Detect which cell encompasses the target text, then output its (x, y) center coordinate. 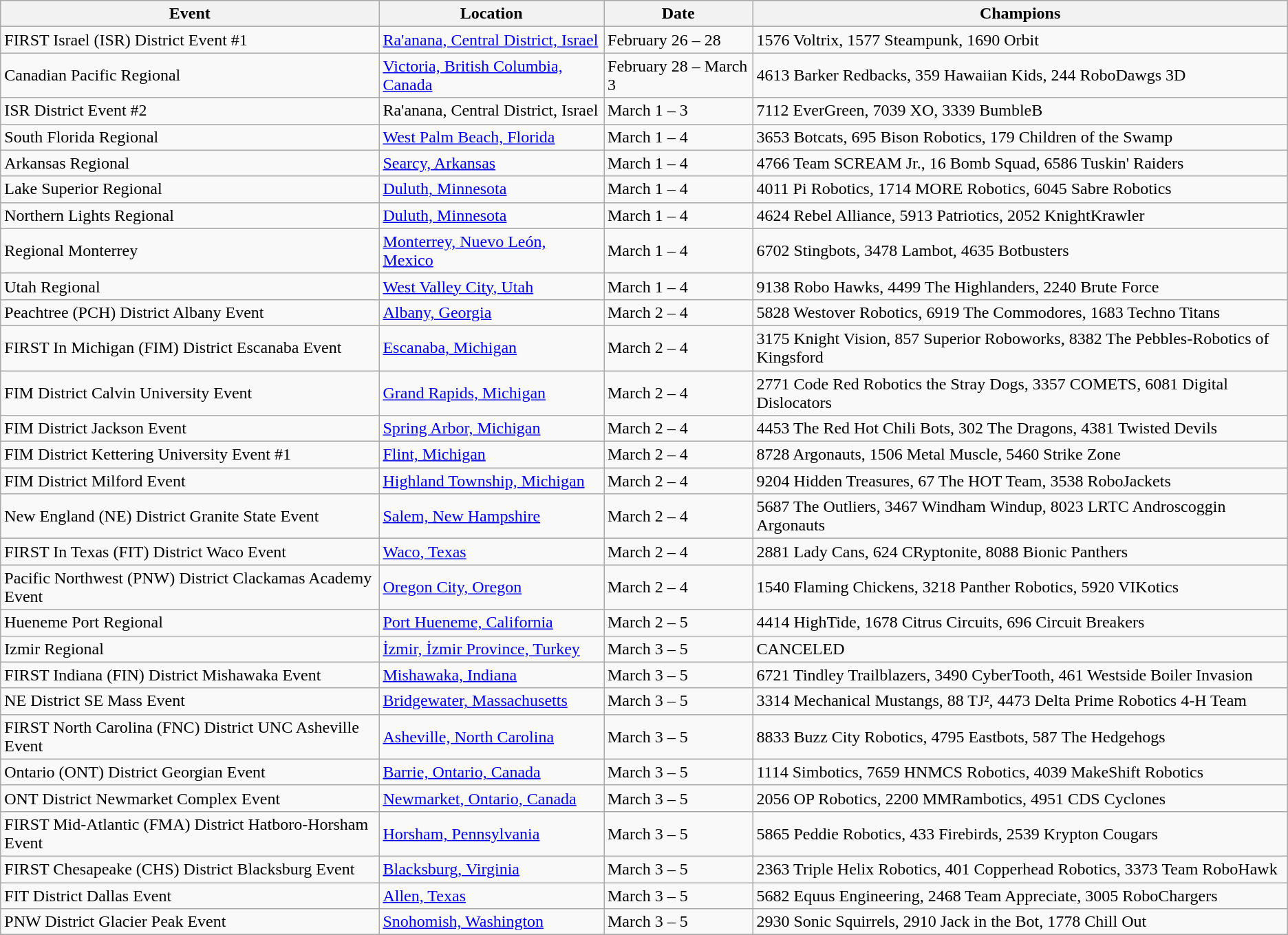
4624 Rebel Alliance, 5913 Patriotics, 2052 KnightKrawler (1020, 215)
West Palm Beach, Florida (491, 137)
FIRST North Carolina (FNC) District UNC Asheville Event (190, 736)
ONT District Newmarket Complex Event (190, 798)
1540 Flaming Chickens, 3218 Panther Robotics, 5920 VIKotics (1020, 588)
ISR District Event #2 (190, 111)
FIRST In Michigan (FIM) District Escanaba Event (190, 348)
Izmir Regional (190, 649)
4613 Barker Redbacks, 359 Hawaiian Kids, 244 RoboDawgs 3D (1020, 76)
3175 Knight Vision, 857 Superior Roboworks, 8382 The Pebbles-Robotics of Kingsford (1020, 348)
2771 Code Red Robotics the Stray Dogs, 3357 COMETS, 6081 Digital Dislocators (1020, 392)
FIRST Israel (ISR) District Event #1 (190, 40)
5828 Westover Robotics, 6919 The Commodores, 1683 Techno Titans (1020, 312)
Date (678, 14)
4011 Pi Robotics, 1714 MORE Robotics, 6045 Sabre Robotics (1020, 189)
Spring Arbor, Michigan (491, 429)
Arkansas Regional (190, 163)
8728 Argonauts, 1506 Metal Muscle, 5460 Strike Zone (1020, 455)
5687 The Outliers, 3467 Windham Windup, 8023 LRTC Androscoggin Argonauts (1020, 516)
2881 Lady Cans, 624 CRyptonite, 8088 Bionic Panthers (1020, 552)
Snohomish, Washington (491, 922)
Albany, Georgia (491, 312)
Oregon City, Oregon (491, 588)
FIM District Milford Event (190, 481)
6702 Stingbots, 3478 Lambot, 4635 Botbusters (1020, 250)
Blacksburg, Virginia (491, 869)
8833 Buzz City Robotics, 4795 Eastbots, 587 The Hedgehogs (1020, 736)
March 1 – 3 (678, 111)
1114 Simbotics, 7659 HNMCS Robotics, 4039 MakeShift Robotics (1020, 772)
Ontario (ONT) District Georgian Event (190, 772)
9204 Hidden Treasures, 67 The HOT Team, 3538 RoboJackets (1020, 481)
Asheville, North Carolina (491, 736)
İzmir, İzmir Province, Turkey (491, 649)
Waco, Texas (491, 552)
Escanaba, Michigan (491, 348)
Victoria, British Columbia, Canada (491, 76)
3314 Mechanical Mustangs, 88 TJ², 4473 Delta Prime Robotics 4-H Team (1020, 701)
FIM District Calvin University Event (190, 392)
2363 Triple Helix Robotics, 401 Copperhead Robotics, 3373 Team RoboHawk (1020, 869)
6721 Tindley Trailblazers, 3490 CyberTooth, 461 Westside Boiler Invasion (1020, 675)
February 26 – 28 (678, 40)
7112 EverGreen, 7039 XO, 3339 BumbleB (1020, 111)
Utah Regional (190, 286)
4414 HighTide, 1678 Citrus Circuits, 696 Circuit Breakers (1020, 623)
Searcy, Arkansas (491, 163)
West Valley City, Utah (491, 286)
Grand Rapids, Michigan (491, 392)
Flint, Michigan (491, 455)
Salem, New Hampshire (491, 516)
New England (NE) District Granite State Event (190, 516)
CANCELED (1020, 649)
Barrie, Ontario, Canada (491, 772)
Champions (1020, 14)
Lake Superior Regional (190, 189)
4766 Team SCREAM Jr., 16 Bomb Squad, 6586 Tuskin' Raiders (1020, 163)
FIRST In Texas (FIT) District Waco Event (190, 552)
Regional Monterrey (190, 250)
NE District SE Mass Event (190, 701)
PNW District Glacier Peak Event (190, 922)
Newmarket, Ontario, Canada (491, 798)
Highland Township, Michigan (491, 481)
9138 Robo Hawks, 4499 The Highlanders, 2240 Brute Force (1020, 286)
FIRST Indiana (FIN) District Mishawaka Event (190, 675)
FIRST Chesapeake (CHS) District Blacksburg Event (190, 869)
Canadian Pacific Regional (190, 76)
FIM District Kettering University Event #1 (190, 455)
FIM District Jackson Event (190, 429)
2930 Sonic Squirrels, 2910 Jack in the Bot, 1778 Chill Out (1020, 922)
3653 Botcats, 695 Bison Robotics, 179 Children of the Swamp (1020, 137)
5865 Peddie Robotics, 433 Firebirds, 2539 Krypton Cougars (1020, 834)
4453 The Red Hot Chili Bots, 302 The Dragons, 4381 Twisted Devils (1020, 429)
Pacific Northwest (PNW) District Clackamas Academy Event (190, 588)
South Florida Regional (190, 137)
Northern Lights Regional (190, 215)
Allen, Texas (491, 895)
Port Hueneme, California (491, 623)
FIT District Dallas Event (190, 895)
Location (491, 14)
Hueneme Port Regional (190, 623)
February 28 – March 3 (678, 76)
1576 Voltrix, 1577 Steampunk, 1690 Orbit (1020, 40)
2056 OP Robotics, 2200 MMRambotics, 4951 CDS Cyclones (1020, 798)
Peachtree (PCH) District Albany Event (190, 312)
Monterrey, Nuevo León, Mexico (491, 250)
Horsham, Pennsylvania (491, 834)
5682 Equus Engineering, 2468 Team Appreciate, 3005 RoboChargers (1020, 895)
Bridgewater, Massachusetts (491, 701)
Event (190, 14)
March 2 – 5 (678, 623)
FIRST Mid-Atlantic (FMA) District Hatboro-Horsham Event (190, 834)
Mishawaka, Indiana (491, 675)
